From the cell containing the given text, extract its center point as [X, Y] coordinate. 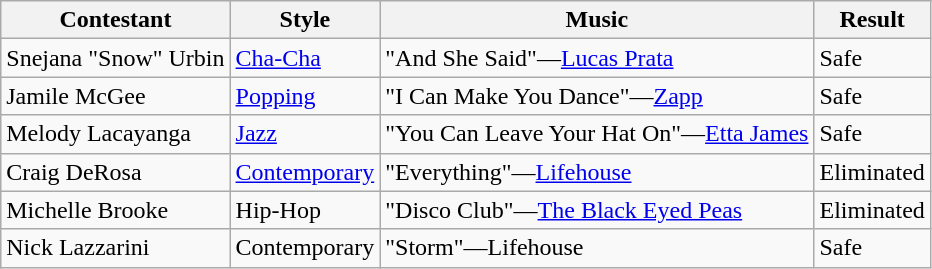
Result [872, 20]
Popping [305, 96]
"You Can Leave Your Hat On"—Etta James [597, 134]
Nick Lazzarini [116, 248]
Music [597, 20]
Hip-Hop [305, 210]
Jamile McGee [116, 96]
Style [305, 20]
"Storm"—Lifehouse [597, 248]
Snejana "Snow" Urbin [116, 58]
"And She Said"—Lucas Prata [597, 58]
Melody Lacayanga [116, 134]
"Disco Club"—The Black Eyed Peas [597, 210]
Michelle Brooke [116, 210]
"I Can Make You Dance"—Zapp [597, 96]
Craig DeRosa [116, 172]
Cha-Cha [305, 58]
"Everything"—Lifehouse [597, 172]
Contestant [116, 20]
Jazz [305, 134]
